Detect which cell encompasses the target text, then output its [X, Y] center coordinate. 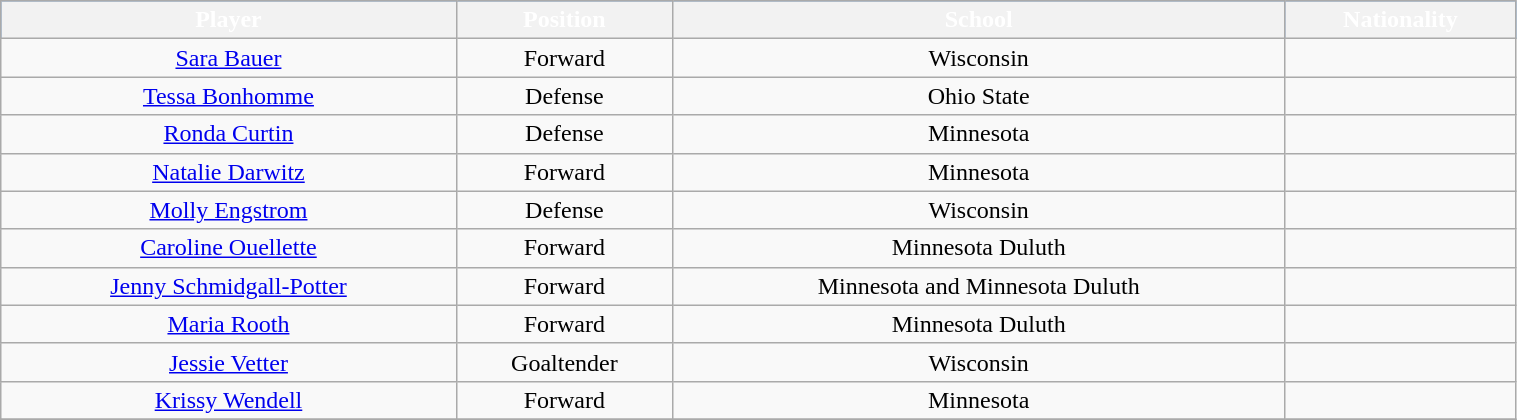
Krissy Wendell [228, 400]
Maria Rooth [228, 324]
Caroline Ouellette [228, 248]
Player [228, 20]
Jenny Schmidgall-Potter [228, 286]
Jessie Vetter [228, 362]
Ohio State [979, 96]
Sara Bauer [228, 58]
Goaltender [564, 362]
School [979, 20]
Position [564, 20]
Molly Engstrom [228, 210]
Nationality [1400, 20]
Minnesota and Minnesota Duluth [979, 286]
Tessa Bonhomme [228, 96]
Natalie Darwitz [228, 172]
Ronda Curtin [228, 134]
